For the text-containing cell, return its midpoint in [x, y] coordinate format. 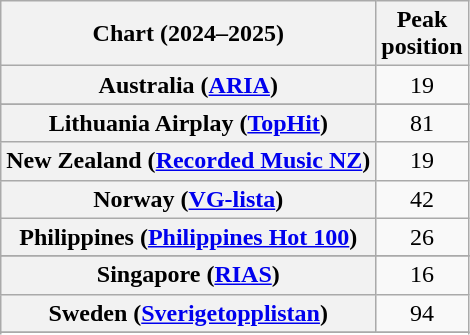
42 [422, 199]
16 [422, 275]
Chart (2024–2025) [188, 34]
Norway (VG-lista) [188, 199]
94 [422, 313]
26 [422, 237]
Australia (ARIA) [188, 85]
Sweden (Sverigetopplistan) [188, 313]
81 [422, 123]
Philippines (Philippines Hot 100) [188, 237]
Singapore (RIAS) [188, 275]
Lithuania Airplay (TopHit) [188, 123]
Peakposition [422, 34]
New Zealand (Recorded Music NZ) [188, 161]
